Output the [x, y] coordinate of the center of the cell containing the given text.  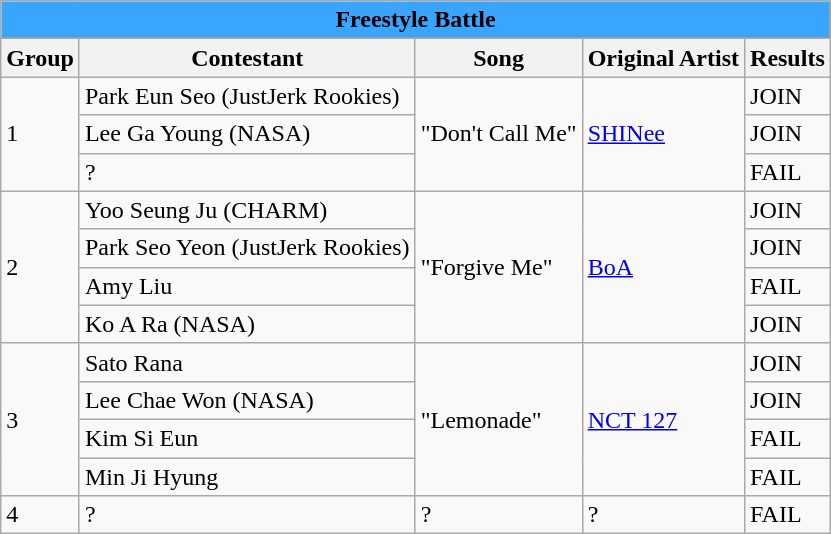
"Forgive Me" [498, 267]
4 [40, 515]
"Lemonade" [498, 419]
1 [40, 134]
Lee Ga Young (NASA) [247, 134]
Amy Liu [247, 286]
Results [788, 58]
Lee Chae Won (NASA) [247, 400]
Min Ji Hyung [247, 477]
Ko A Ra (NASA) [247, 324]
Song [498, 58]
"Don't Call Me" [498, 134]
SHINee [663, 134]
Park Seo Yeon (JustJerk Rookies) [247, 248]
Contestant [247, 58]
Freestyle Battle [416, 20]
Group [40, 58]
2 [40, 267]
BoA [663, 267]
Sato Rana [247, 362]
Yoo Seung Ju (CHARM) [247, 210]
3 [40, 419]
NCT 127 [663, 419]
Kim Si Eun [247, 438]
Park Eun Seo (JustJerk Rookies) [247, 96]
Original Artist [663, 58]
